Detect which cell encompasses the target text, then output its (X, Y) center coordinate. 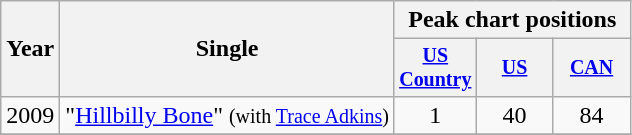
84 (592, 115)
CAN (592, 68)
Single (228, 49)
1 (435, 115)
"Hillbilly Bone" (with Trace Adkins) (228, 115)
2009 (30, 115)
40 (514, 115)
US Country (435, 68)
US (514, 68)
Peak chart positions (512, 20)
Year (30, 49)
